For the text-containing cell, return its midpoint in (X, Y) coordinate format. 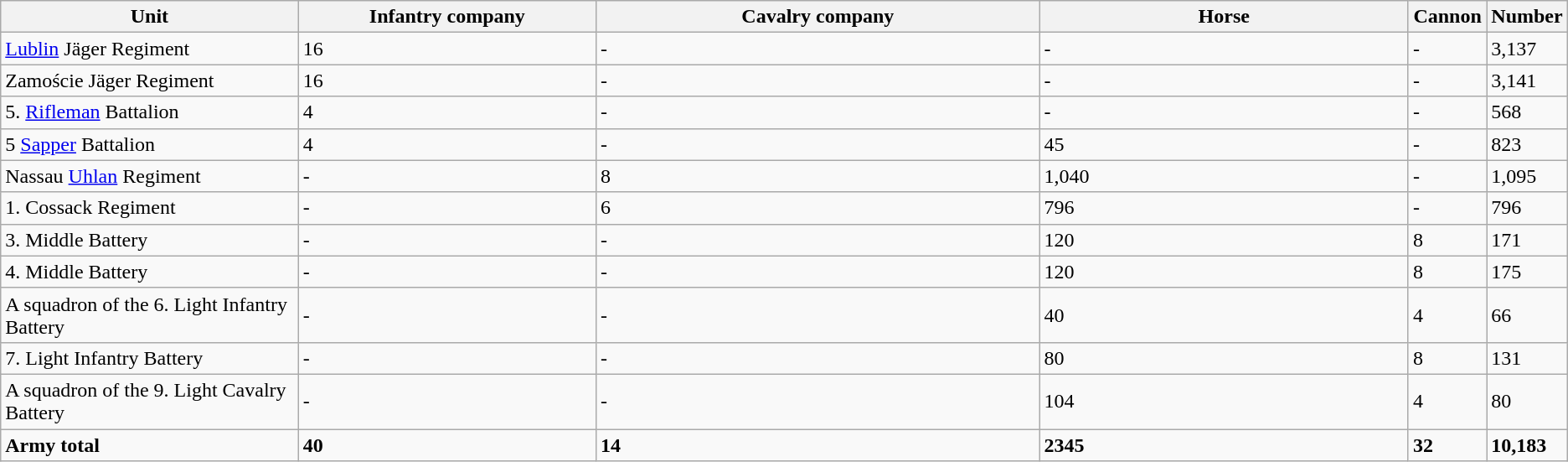
4. Middle Battery (149, 272)
1,095 (1527, 176)
Army total (149, 445)
Nassau Uhlan Regiment (149, 176)
104 (1224, 401)
10,183 (1527, 445)
3,141 (1527, 80)
Zamoście Jäger Regiment (149, 80)
1. Cossack Regiment (149, 208)
175 (1527, 272)
Number (1527, 17)
45 (1224, 144)
Horse (1224, 17)
Unit (149, 17)
A squadron of the 6. Light Infantry Battery (149, 315)
Cannon (1447, 17)
3,137 (1527, 49)
3. Middle Battery (149, 240)
A squadron of the 9. Light Cavalry Battery (149, 401)
1,040 (1224, 176)
Lublin Jäger Regiment (149, 49)
32 (1447, 445)
Cavalry company (818, 17)
568 (1527, 112)
7. Light Infantry Battery (149, 358)
6 (818, 208)
5. Rifleman Battalion (149, 112)
5 Sapper Battalion (149, 144)
Infantry company (447, 17)
66 (1527, 315)
14 (818, 445)
131 (1527, 358)
823 (1527, 144)
2345 (1224, 445)
171 (1527, 240)
